Provide the (X, Y) coordinate of the cell's center where the given text is located.  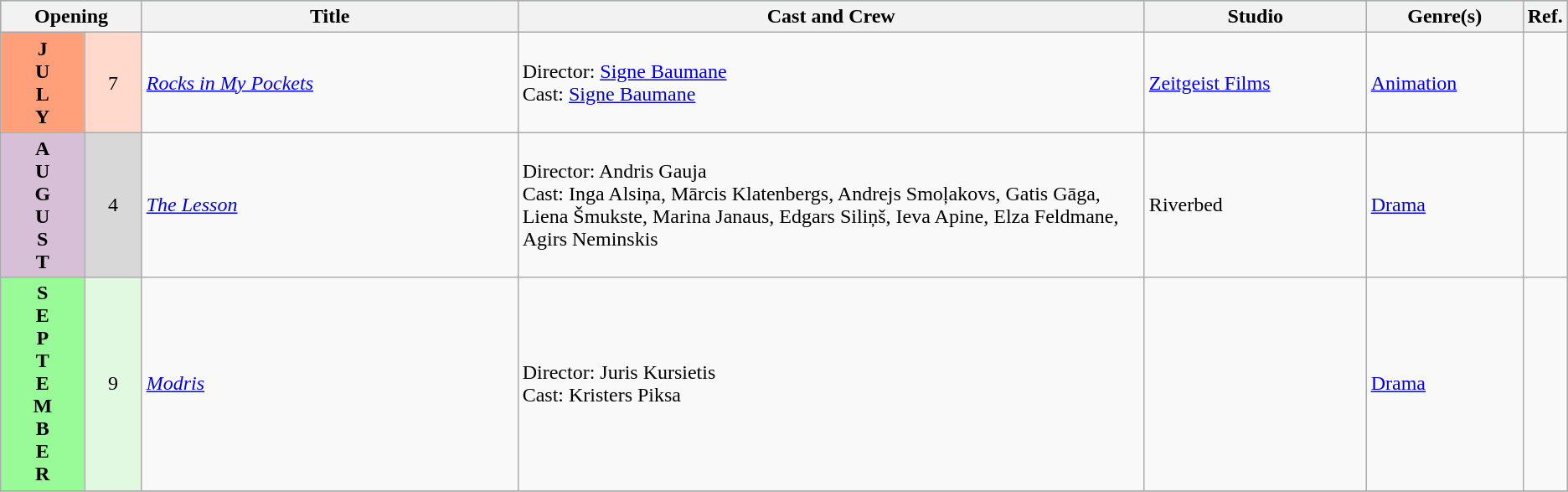
Animation (1444, 82)
Modris (330, 384)
SEPTEMBER (43, 384)
Genre(s) (1444, 17)
Opening (71, 17)
9 (113, 384)
Director: Signe Baumane Cast: Signe Baumane (831, 82)
JULY (43, 82)
Cast and Crew (831, 17)
Studio (1255, 17)
Riverbed (1255, 205)
Title (330, 17)
Director: Juris Kursietis Cast: Kristers Piksa (831, 384)
4 (113, 205)
Zeitgeist Films (1255, 82)
AUGUST (43, 205)
Ref. (1545, 17)
Rocks in My Pockets (330, 82)
The Lesson (330, 205)
7 (113, 82)
